From the cell containing the given text, extract its center point as [X, Y] coordinate. 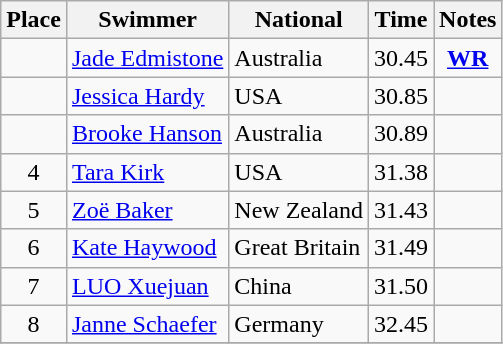
31.43 [400, 210]
National [299, 20]
4 [34, 172]
Zoë Baker [147, 210]
Place [34, 20]
Notes [468, 20]
30.45 [400, 58]
Swimmer [147, 20]
6 [34, 248]
WR [468, 58]
Kate Haywood [147, 248]
5 [34, 210]
Jade Edmistone [147, 58]
Great Britain [299, 248]
New Zealand [299, 210]
7 [34, 286]
8 [34, 324]
31.50 [400, 286]
Brooke Hanson [147, 134]
Tara Kirk [147, 172]
Janne Schaefer [147, 324]
30.89 [400, 134]
Jessica Hardy [147, 96]
LUO Xuejuan [147, 286]
30.85 [400, 96]
31.49 [400, 248]
China [299, 286]
Time [400, 20]
32.45 [400, 324]
Germany [299, 324]
31.38 [400, 172]
